Search for the cell housing the specified text and yield its [x, y] center coordinate. 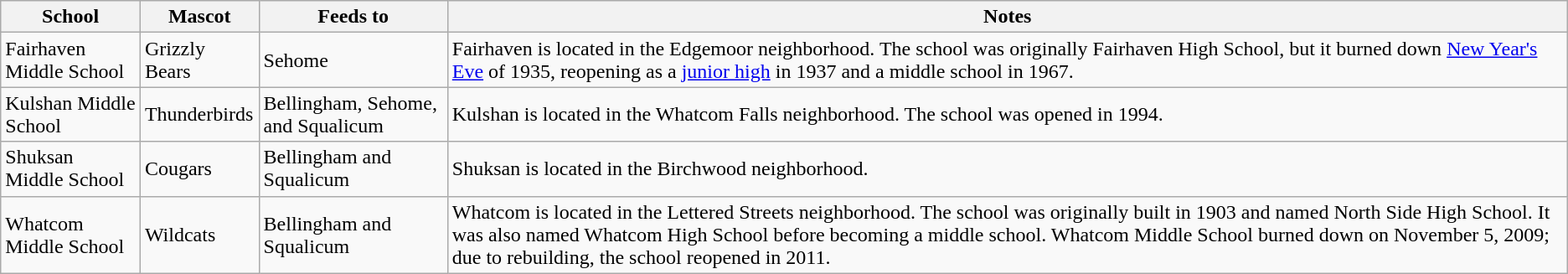
Grizzly Bears [199, 60]
Feeds to [353, 17]
Fairhaven Middle School [70, 60]
Mascot [199, 17]
Shuksan is located in the Birchwood neighborhood. [1007, 169]
Sehome [353, 60]
Thunderbirds [199, 114]
School [70, 17]
Shuksan Middle School [70, 169]
Wildcats [199, 235]
Cougars [199, 169]
Kulshan is located in the Whatcom Falls neighborhood. The school was opened in 1994. [1007, 114]
Whatcom Middle School [70, 235]
Kulshan Middle School [70, 114]
Bellingham, Sehome, and Squalicum [353, 114]
Notes [1007, 17]
